Provide the (x, y) coordinate of the cell's center where the given text is located.  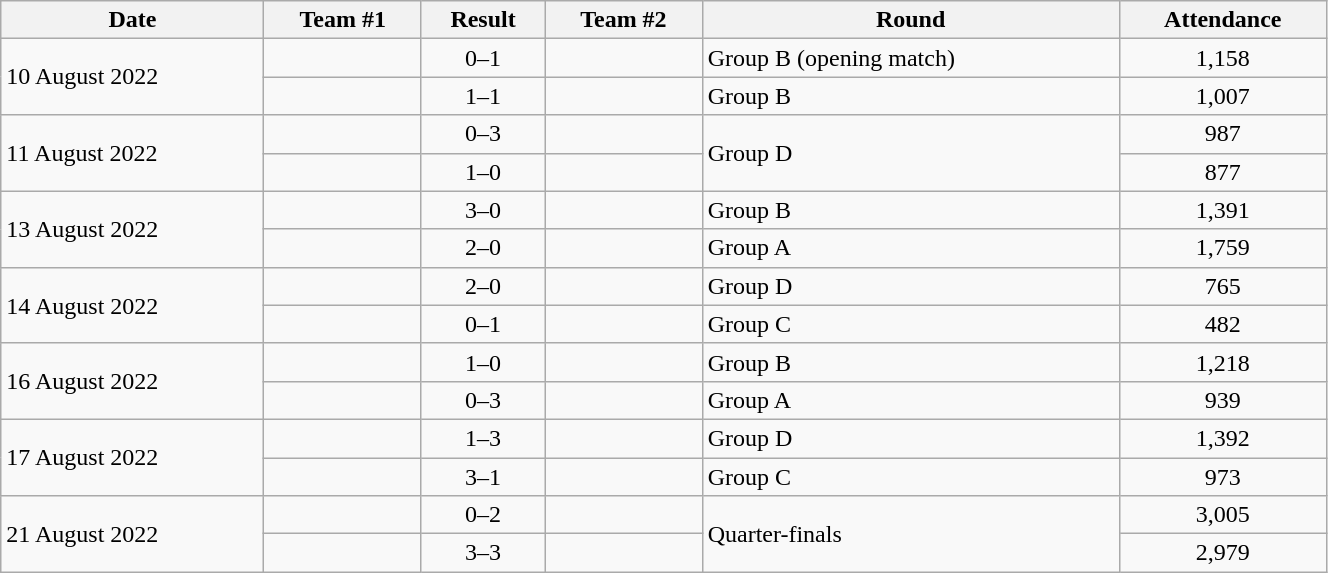
1,158 (1222, 58)
765 (1222, 286)
973 (1222, 477)
Quarter-finals (910, 534)
1,391 (1222, 210)
1,759 (1222, 248)
10 August 2022 (132, 77)
Result (482, 20)
987 (1222, 134)
14 August 2022 (132, 305)
3–0 (482, 210)
1,218 (1222, 362)
Attendance (1222, 20)
1–1 (482, 96)
16 August 2022 (132, 381)
17 August 2022 (132, 457)
1,007 (1222, 96)
3,005 (1222, 515)
482 (1222, 324)
939 (1222, 400)
3–1 (482, 477)
Round (910, 20)
3–3 (482, 553)
Group B (opening match) (910, 58)
0–2 (482, 515)
Date (132, 20)
11 August 2022 (132, 153)
1,392 (1222, 438)
877 (1222, 172)
1–3 (482, 438)
13 August 2022 (132, 229)
2,979 (1222, 553)
21 August 2022 (132, 534)
Team #1 (342, 20)
Team #2 (624, 20)
